Scan for the cell matching the given text and deliver its [X, Y] coordinate at center. 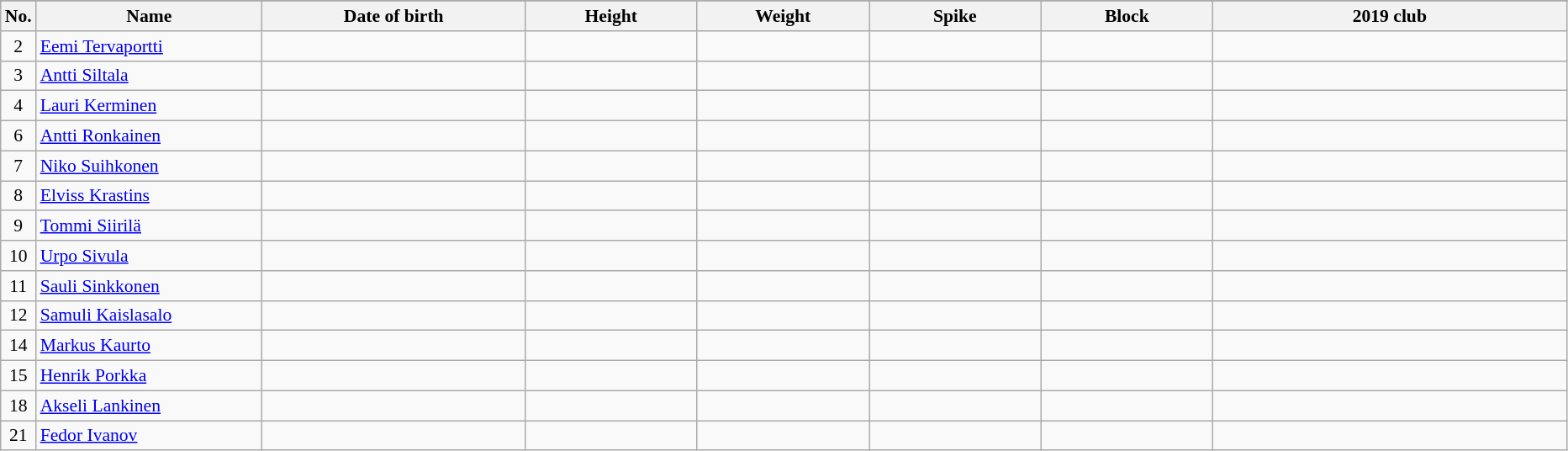
10 [18, 256]
8 [18, 196]
Elviss Krastins [150, 196]
Akseli Lankinen [150, 406]
12 [18, 316]
Sauli Sinkkonen [150, 286]
Date of birth [393, 16]
Spike [955, 16]
7 [18, 166]
Antti Ronkainen [150, 136]
3 [18, 76]
Height [610, 16]
No. [18, 16]
15 [18, 376]
Name [150, 16]
4 [18, 106]
Henrik Porkka [150, 376]
Lauri Kerminen [150, 106]
Fedor Ivanov [150, 436]
Block [1127, 16]
Niko Suihkonen [150, 166]
Markus Kaurto [150, 346]
Weight [784, 16]
9 [18, 226]
21 [18, 436]
Tommi Siirilä [150, 226]
14 [18, 346]
Antti Siltala [150, 76]
2019 club [1391, 16]
6 [18, 136]
Samuli Kaislasalo [150, 316]
2 [18, 46]
18 [18, 406]
Eemi Tervaportti [150, 46]
11 [18, 286]
Urpo Sivula [150, 256]
